Find where the given text appears and provide that cell's center as (x, y) coordinate. 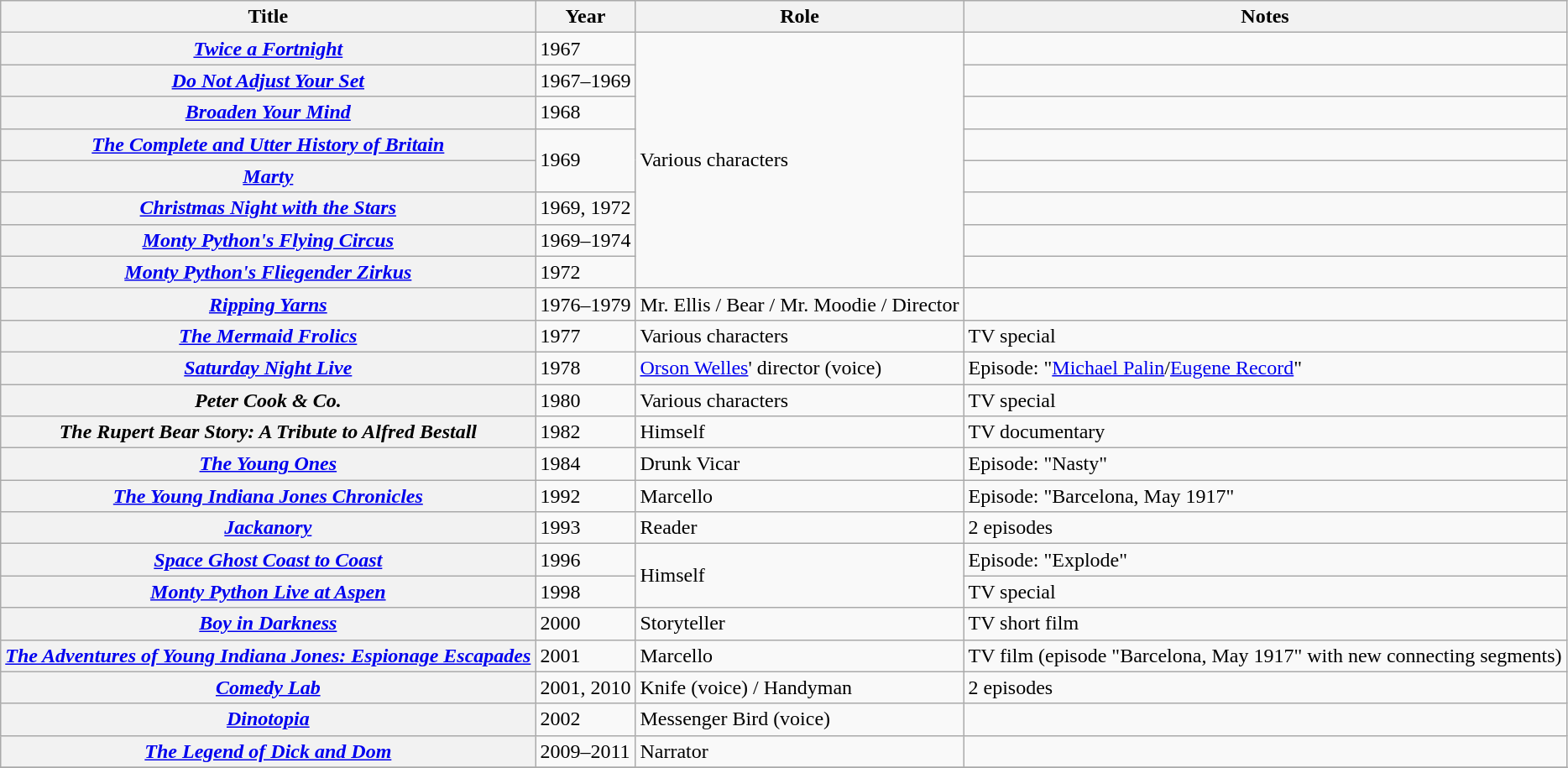
1969, 1972 (586, 208)
1968 (586, 112)
TV short film (1265, 624)
Twice a Fortnight (269, 49)
Boy in Darkness (269, 624)
The Mermaid Frolics (269, 336)
Christmas Night with the Stars (269, 208)
2001 (586, 656)
2002 (586, 719)
1969–1974 (586, 240)
Saturday Night Live (269, 368)
2009–2011 (586, 751)
Year (586, 17)
The Young Ones (269, 464)
1982 (586, 432)
1998 (586, 592)
2000 (586, 624)
Ripping Yarns (269, 304)
The Rupert Bear Story: A Tribute to Alfred Bestall (269, 432)
Comedy Lab (269, 687)
The Adventures of Young Indiana Jones: Espionage Escapades (269, 656)
Marty (269, 176)
The Legend of Dick and Dom (269, 751)
Broaden Your Mind (269, 112)
Title (269, 17)
1978 (586, 368)
1996 (586, 560)
Episode: "Barcelona, May 1917" (1265, 496)
Mr. Ellis / Bear / Mr. Moodie / Director (799, 304)
1972 (586, 272)
Episode: "Michael Palin/Eugene Record" (1265, 368)
1993 (586, 528)
Messenger Bird (voice) (799, 719)
1977 (586, 336)
Peter Cook & Co. (269, 400)
Episode: "Explode" (1265, 560)
Monty Python's Flying Circus (269, 240)
2001, 2010 (586, 687)
Orson Welles' director (voice) (799, 368)
Do Not Adjust Your Set (269, 81)
Space Ghost Coast to Coast (269, 560)
Narrator (799, 751)
The Complete and Utter History of Britain (269, 144)
Monty Python Live at Aspen (269, 592)
Notes (1265, 17)
TV documentary (1265, 432)
1967 (586, 49)
Role (799, 17)
Storyteller (799, 624)
Jackanory (269, 528)
Knife (voice) / Handyman (799, 687)
Reader (799, 528)
1967–1969 (586, 81)
1969 (586, 160)
Episode: "Nasty" (1265, 464)
1992 (586, 496)
The Young Indiana Jones Chronicles (269, 496)
TV film (episode "Barcelona, May 1917" with new connecting segments) (1265, 656)
Drunk Vicar (799, 464)
Monty Python's Fliegender Zirkus (269, 272)
1976–1979 (586, 304)
1984 (586, 464)
1980 (586, 400)
Dinotopia (269, 719)
